Pinpoint the cell where the given text exists, returning its [X, Y] midpoint coordinate. 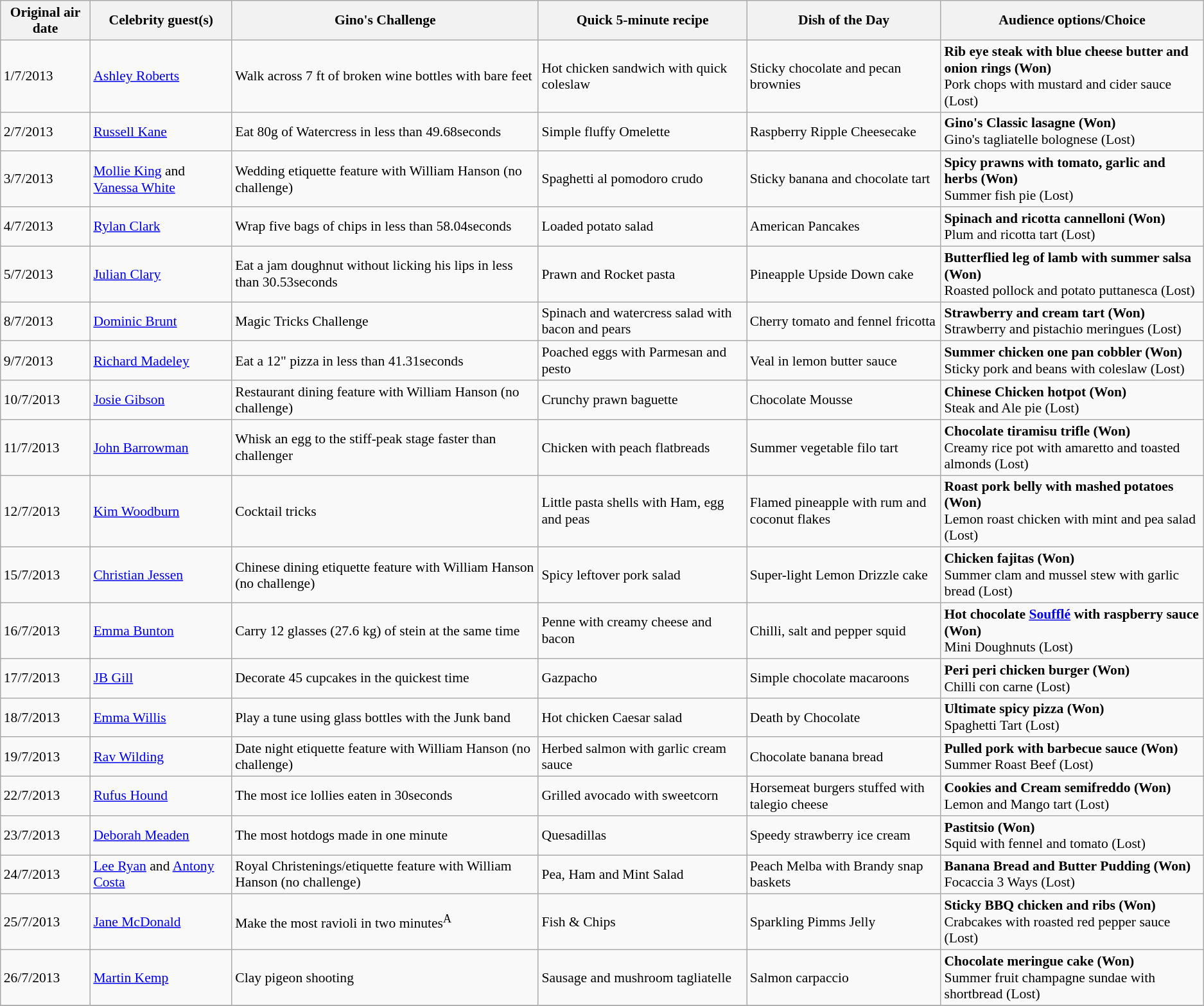
Penne with creamy cheese and bacon [642, 631]
Chocolate meringue cake (Won)Summer fruit champagne sundae with shortbread (Lost) [1072, 978]
Hot chocolate Soufflé with raspberry sauce (Won)Mini Doughnuts (Lost) [1072, 631]
Raspberry Ripple Cheesecake [844, 131]
15/7/2013 [46, 576]
Flamed pineapple with rum and coconut flakes [844, 511]
Lee Ryan and Antony Costa [161, 875]
Chilli, salt and pepper squid [844, 631]
23/7/2013 [46, 835]
3/7/2013 [46, 180]
Wrap five bags of chips in less than 58.04seconds [385, 226]
Kim Woodburn [161, 511]
Date night etiquette feature with William Hanson (no challenge) [385, 757]
17/7/2013 [46, 678]
Chicken with peach flatbreads [642, 447]
Make the most ravioli in two minutesA [385, 922]
Deborah Meaden [161, 835]
Decorate 45 cupcakes in the quickest time [385, 678]
Royal Christenings/etiquette feature with William Hanson (no challenge) [385, 875]
11/7/2013 [46, 447]
American Pancakes [844, 226]
Josie Gibson [161, 400]
Simple fluffy Omelette [642, 131]
Herbed salmon with garlic cream sauce [642, 757]
Chocolate Mousse [844, 400]
Mollie King and Vanessa White [161, 180]
Chinese dining etiquette feature with William Hanson (no challenge) [385, 576]
Chocolate tiramisu trifle (Won)Creamy rice pot with amaretto and toasted almonds (Lost) [1072, 447]
John Barrowman [161, 447]
Russell Kane [161, 131]
Horsemeat burgers stuffed with talegio cheese [844, 797]
24/7/2013 [46, 875]
Strawberry and cream tart (Won)Strawberry and pistachio meringues (Lost) [1072, 321]
Sausage and mushroom tagliatelle [642, 978]
Gazpacho [642, 678]
Spinach and ricotta cannelloni (Won)Plum and ricotta tart (Lost) [1072, 226]
Sparkling Pimms Jelly [844, 922]
Rylan Clark [161, 226]
2/7/2013 [46, 131]
The most ice lollies eaten in 30seconds [385, 797]
Peach Melba with Brandy snap baskets [844, 875]
9/7/2013 [46, 361]
Restaurant dining feature with William Hanson (no challenge) [385, 400]
Simple chocolate macaroons [844, 678]
Speedy strawberry ice cream [844, 835]
Hot chicken Caesar salad [642, 717]
Fish & Chips [642, 922]
Rav Wilding [161, 757]
Christian Jessen [161, 576]
Richard Madeley [161, 361]
26/7/2013 [46, 978]
Butterflied leg of lamb with summer salsa (Won)Roasted pollock and potato puttanesca (Lost) [1072, 274]
Rib eye steak with blue cheese butter and onion rings (Won)Pork chops with mustard and cider sauce (Lost) [1072, 76]
Super-light Lemon Drizzle cake [844, 576]
Magic Tricks Challenge [385, 321]
Poached eggs with Parmesan and pesto [642, 361]
Sticky banana and chocolate tart [844, 180]
Cherry tomato and fennel fricotta [844, 321]
Sticky chocolate and pecan brownies [844, 76]
Emma Bunton [161, 631]
Quesadillas [642, 835]
Cocktail tricks [385, 511]
Carry 12 glasses (27.6 kg) of stein at the same time [385, 631]
Ultimate spicy pizza (Won)Spaghetti Tart (Lost) [1072, 717]
Martin Kemp [161, 978]
JB Gill [161, 678]
Peri peri chicken burger (Won)Chilli con carne (Lost) [1072, 678]
Spicy leftover pork salad [642, 576]
Jane McDonald [161, 922]
Summer chicken one pan cobbler (Won)Sticky pork and beans with coleslaw (Lost) [1072, 361]
Hot chicken sandwich with quick coleslaw [642, 76]
Chinese Chicken hotpot (Won)Steak and Ale pie (Lost) [1072, 400]
Walk across 7 ft of broken wine bottles with bare feet [385, 76]
18/7/2013 [46, 717]
Audience options/Choice [1072, 21]
Little pasta shells with Ham, egg and peas [642, 511]
25/7/2013 [46, 922]
Clay pigeon shooting [385, 978]
The most hotdogs made in one minute [385, 835]
Pastitsio (Won)Squid with fennel and tomato (Lost) [1072, 835]
Dominic Brunt [161, 321]
12/7/2013 [46, 511]
Wedding etiquette feature with William Hanson (no challenge) [385, 180]
Julian Clary [161, 274]
Chocolate banana bread [844, 757]
8/7/2013 [46, 321]
19/7/2013 [46, 757]
Spaghetti al pomodoro crudo [642, 180]
Chicken fajitas (Won)Summer clam and mussel stew with garlic bread (Lost) [1072, 576]
Salmon carpaccio [844, 978]
Original air date [46, 21]
22/7/2013 [46, 797]
Veal in lemon butter sauce [844, 361]
Banana Bread and Butter Pudding (Won)Focaccia 3 Ways (Lost) [1072, 875]
Rufus Hound [161, 797]
Pulled pork with barbecue sauce (Won)Summer Roast Beef (Lost) [1072, 757]
Summer vegetable filo tart [844, 447]
10/7/2013 [46, 400]
Pea, Ham and Mint Salad [642, 875]
Cookies and Cream semifreddo (Won)Lemon and Mango tart (Lost) [1072, 797]
Death by Chocolate [844, 717]
Whisk an egg to the stiff-peak stage faster than challenger [385, 447]
Spinach and watercress salad with bacon and pears [642, 321]
4/7/2013 [46, 226]
Play a tune using glass bottles with the Junk band [385, 717]
Eat a 12" pizza in less than 41.31seconds [385, 361]
Grilled avocado with sweetcorn [642, 797]
16/7/2013 [46, 631]
Eat 80g of Watercress in less than 49.68seconds [385, 131]
Crunchy prawn baguette [642, 400]
Prawn and Rocket pasta [642, 274]
Ashley Roberts [161, 76]
Eat a jam doughnut without licking his lips in less than 30.53seconds [385, 274]
Spicy prawns with tomato, garlic and herbs (Won)Summer fish pie (Lost) [1072, 180]
Loaded potato salad [642, 226]
Gino's Challenge [385, 21]
5/7/2013 [46, 274]
Sticky BBQ chicken and ribs (Won)Crabcakes with roasted red pepper sauce (Lost) [1072, 922]
Celebrity guest(s) [161, 21]
Quick 5-minute recipe [642, 21]
Emma Willis [161, 717]
Pineapple Upside Down cake [844, 274]
Roast pork belly with mashed potatoes (Won)Lemon roast chicken with mint and pea salad (Lost) [1072, 511]
Dish of the Day [844, 21]
Gino's Classic lasagne (Won)Gino's tagliatelle bolognese (Lost) [1072, 131]
1/7/2013 [46, 76]
